Find where the given text appears and provide that cell's center as (x, y) coordinate. 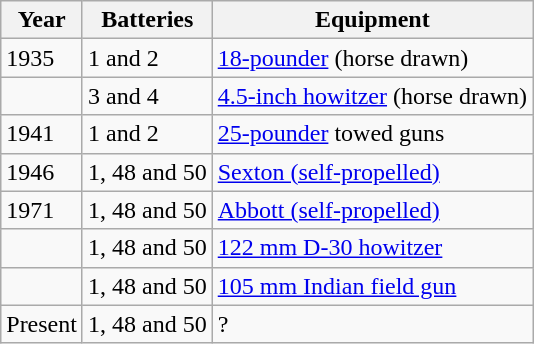
1946 (42, 172)
Abbott (self-propelled) (372, 210)
1971 (42, 210)
Equipment (372, 20)
18-pounder (horse drawn) (372, 58)
105 mm Indian field gun (372, 286)
Sexton (self-propelled) (372, 172)
1941 (42, 134)
Present (42, 324)
25-pounder towed guns (372, 134)
122 mm D-30 howitzer (372, 248)
4.5-inch howitzer (horse drawn) (372, 96)
3 and 4 (147, 96)
? (372, 324)
1935 (42, 58)
Batteries (147, 20)
Year (42, 20)
